Output the (x, y) coordinate of the center of the cell containing the given text.  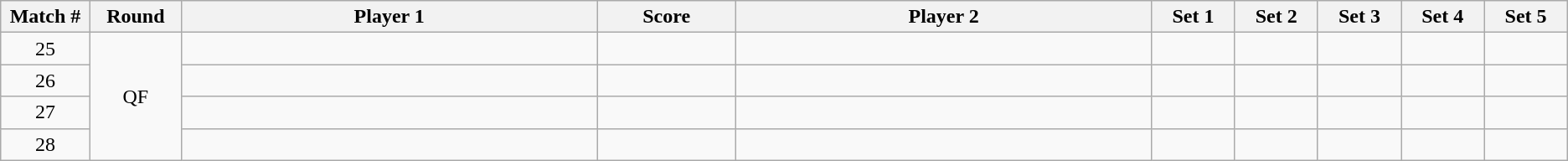
Player 1 (389, 17)
Round (136, 17)
Player 2 (943, 17)
Match # (45, 17)
27 (45, 112)
Set 4 (1442, 17)
Score (667, 17)
25 (45, 49)
QF (136, 96)
26 (45, 80)
Set 5 (1526, 17)
28 (45, 144)
Set 3 (1359, 17)
Set 1 (1193, 17)
Set 2 (1277, 17)
